Output the [x, y] coordinate of the center of the cell containing the given text.  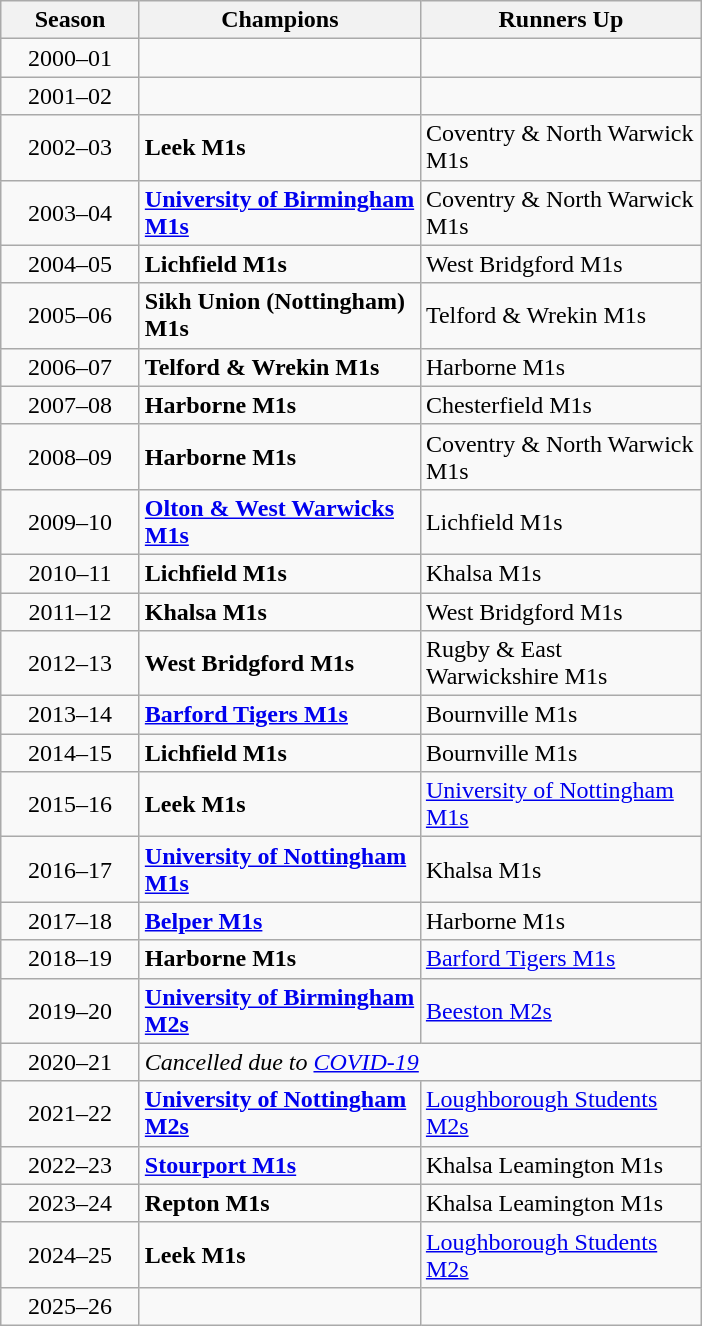
2018–19 [70, 959]
Stourport M1s [280, 1165]
Olton & West Warwicks M1s [280, 522]
2011–12 [70, 611]
2024–25 [70, 1254]
Beeston M2s [560, 1010]
Repton M1s [280, 1203]
2014–15 [70, 753]
Chesterfield M1s [560, 405]
2010–11 [70, 573]
University of Birmingham M1s [280, 212]
2012–13 [70, 664]
2008–09 [70, 456]
Sikh Union (Nottingham) M1s [280, 316]
2000–01 [70, 58]
2020–21 [70, 1062]
Champions [280, 20]
Rugby & East Warwickshire M1s [560, 664]
2016–17 [70, 870]
2003–04 [70, 212]
2009–10 [70, 522]
University of Nottingham M2s [280, 1114]
2002–03 [70, 148]
Belper M1s [280, 921]
2004–05 [70, 264]
2017–18 [70, 921]
2006–07 [70, 367]
2015–16 [70, 804]
2019–20 [70, 1010]
Cancelled due to COVID-19 [420, 1062]
2005–06 [70, 316]
2025–26 [70, 1306]
2021–22 [70, 1114]
2023–24 [70, 1203]
Season [70, 20]
University of Birmingham M2s [280, 1010]
2001–02 [70, 96]
Runners Up [560, 20]
2022–23 [70, 1165]
2013–14 [70, 715]
2007–08 [70, 405]
